From the cell containing the given text, extract its center point as (X, Y) coordinate. 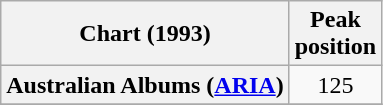
Chart (1993) (145, 34)
Australian Albums (ARIA) (145, 85)
Peakposition (335, 34)
125 (335, 85)
